Pinpoint the cell where the given text exists, returning its [X, Y] midpoint coordinate. 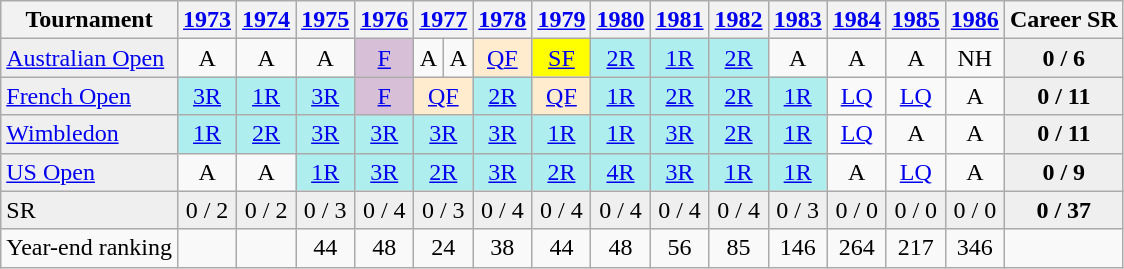
346 [974, 248]
1974 [266, 20]
US Open [90, 172]
85 [738, 248]
1978 [502, 20]
1977 [444, 20]
38 [502, 248]
1982 [738, 20]
Wimbledon [90, 134]
Year-end ranking [90, 248]
1979 [562, 20]
4R [620, 172]
1983 [798, 20]
1981 [680, 20]
French Open [90, 96]
1984 [856, 20]
Career SR [1064, 20]
264 [856, 248]
56 [680, 248]
0 / 9 [1064, 172]
1980 [620, 20]
1986 [974, 20]
1973 [208, 20]
0 / 6 [1064, 58]
Australian Open [90, 58]
1975 [326, 20]
24 [444, 248]
SR [90, 210]
SF [562, 58]
Tournament [90, 20]
217 [916, 248]
0 / 37 [1064, 210]
146 [798, 248]
1976 [384, 20]
NH [974, 58]
1985 [916, 20]
